Scan for the cell matching the given text and deliver its (X, Y) coordinate at center. 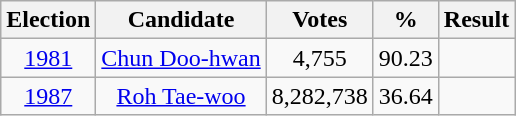
Votes (320, 20)
Election (48, 20)
Candidate (181, 20)
1987 (48, 96)
Chun Doo-hwan (181, 58)
8,282,738 (320, 96)
Result (476, 20)
% (406, 20)
1981 (48, 58)
Roh Tae-woo (181, 96)
90.23 (406, 58)
4,755 (320, 58)
36.64 (406, 96)
